Output the (x, y) coordinate of the center of the cell containing the given text.  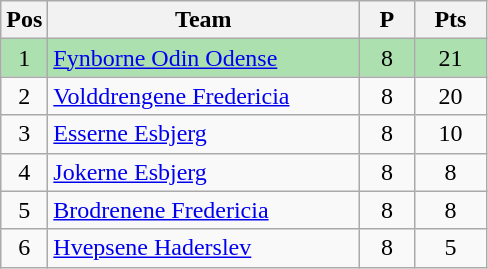
21 (450, 58)
1 (24, 58)
Volddrengene Fredericia (204, 96)
4 (24, 172)
Brodrenene Fredericia (204, 210)
2 (24, 96)
Pos (24, 20)
Hvepsene Haderslev (204, 248)
3 (24, 134)
10 (450, 134)
Fynborne Odin Odense (204, 58)
20 (450, 96)
Team (204, 20)
Jokerne Esbjerg (204, 172)
Pts (450, 20)
6 (24, 248)
Esserne Esbjerg (204, 134)
P (387, 20)
